Return (x, y) of the center of cell containing provided text 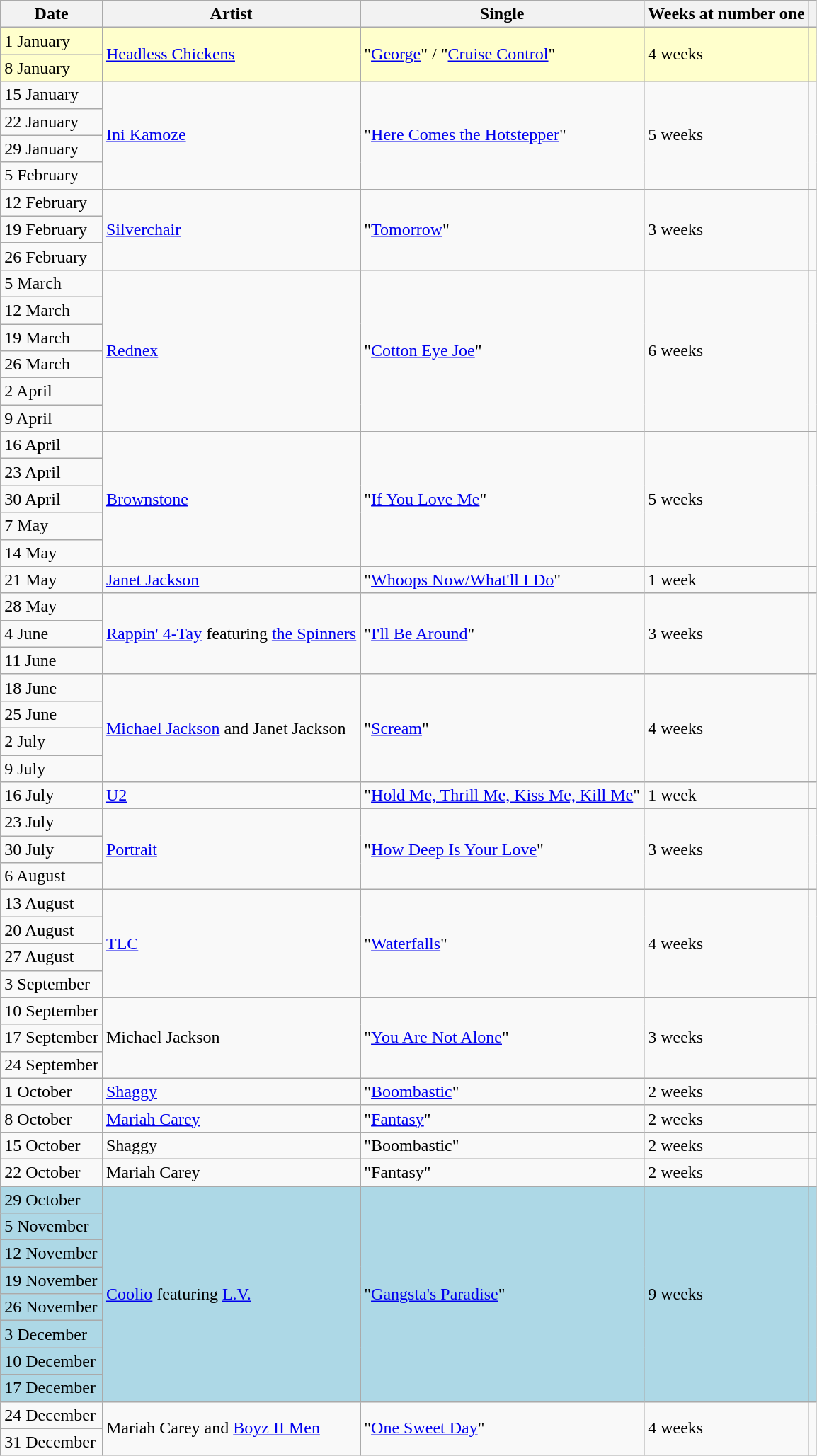
28 May (52, 607)
16 July (52, 796)
27 August (52, 957)
9 April (52, 418)
Weeks at number one (726, 14)
U2 (231, 796)
"Gangsta's Paradise" (503, 1294)
25 June (52, 714)
7 May (52, 526)
19 February (52, 229)
Mariah Carey and Boyz II Men (231, 1428)
21 May (52, 580)
19 November (52, 1280)
Michael Jackson (231, 1038)
Brownstone (231, 499)
30 July (52, 849)
Silverchair (231, 229)
8 January (52, 68)
12 February (52, 202)
30 April (52, 499)
26 November (52, 1307)
5 February (52, 176)
Michael Jackson and Janet Jackson (231, 728)
3 September (52, 984)
"How Deep Is Your Love" (503, 849)
Portrait (231, 849)
9 weeks (726, 1294)
29 January (52, 149)
"Waterfalls" (503, 944)
10 September (52, 1011)
Rappin' 4-Tay featuring the Spinners (231, 634)
9 July (52, 768)
19 March (52, 338)
17 September (52, 1038)
1 October (52, 1091)
15 January (52, 95)
26 February (52, 256)
6 weeks (726, 350)
26 March (52, 365)
16 April (52, 445)
"Tomorrow" (503, 229)
11 June (52, 660)
8 October (52, 1118)
"George" / "Cruise Control" (503, 55)
24 December (52, 1415)
12 November (52, 1254)
"One Sweet Day" (503, 1428)
Coolio featuring L.V. (231, 1294)
"Here Comes the Hotstepper" (503, 135)
22 October (52, 1172)
"I'll Be Around" (503, 634)
Ini Kamoze (231, 135)
3 December (52, 1334)
10 December (52, 1361)
"If You Love Me" (503, 499)
31 December (52, 1442)
20 August (52, 930)
"Whoops Now/What'll I Do" (503, 580)
Janet Jackson (231, 580)
Artist (231, 14)
6 August (52, 876)
23 July (52, 822)
12 March (52, 310)
1 January (52, 41)
"You Are Not Alone" (503, 1038)
14 May (52, 553)
17 December (52, 1388)
4 June (52, 634)
TLC (231, 944)
15 October (52, 1145)
5 November (52, 1227)
Rednex (231, 350)
24 September (52, 1065)
23 April (52, 472)
Headless Chickens (231, 55)
Date (52, 14)
29 October (52, 1200)
18 June (52, 687)
"Cotton Eye Joe" (503, 350)
13 August (52, 903)
"Scream" (503, 728)
22 January (52, 122)
2 July (52, 741)
2 April (52, 391)
5 March (52, 283)
"Hold Me, Thrill Me, Kiss Me, Kill Me" (503, 796)
Single (503, 14)
